Pinpoint the cell where the given text exists, returning its [x, y] midpoint coordinate. 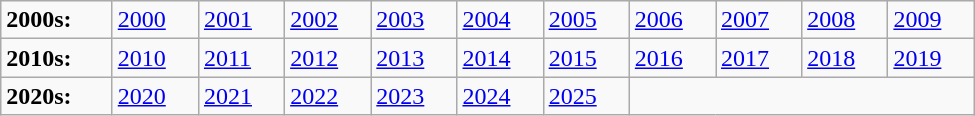
2024 [500, 96]
2008 [845, 20]
2006 [672, 20]
2013 [414, 58]
2014 [500, 58]
2003 [414, 20]
2017 [759, 58]
2000 [155, 20]
2023 [414, 96]
2000s: [56, 20]
2020s: [56, 96]
2010 [155, 58]
2012 [328, 58]
2016 [672, 58]
2011 [241, 58]
2002 [328, 20]
2019 [931, 58]
2001 [241, 20]
2010s: [56, 58]
2025 [586, 96]
2018 [845, 58]
2004 [500, 20]
2020 [155, 96]
2007 [759, 20]
2015 [586, 58]
2022 [328, 96]
2021 [241, 96]
2009 [931, 20]
2005 [586, 20]
